Return [x, y] of the center of cell containing provided text 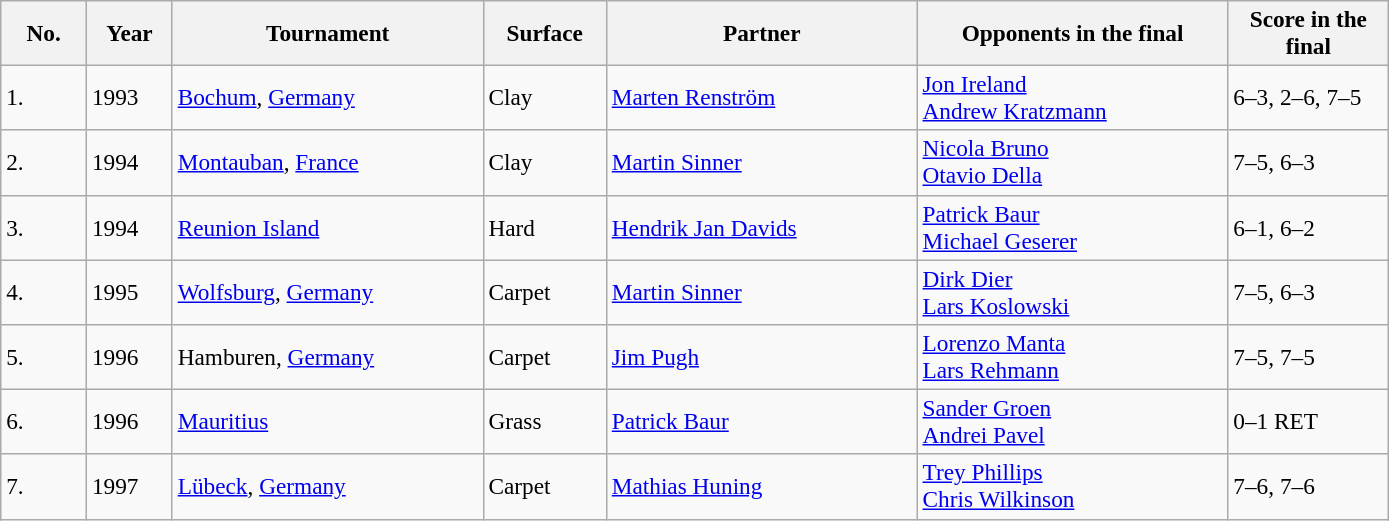
7. [44, 486]
6–1, 6–2 [1308, 228]
Montauban, France [328, 162]
7–6, 7–6 [1308, 486]
Tournament [328, 32]
1. [44, 98]
Patrick Baur Michael Geserer [1072, 228]
Reunion Island [328, 228]
6–3, 2–6, 7–5 [1308, 98]
3. [44, 228]
No. [44, 32]
1997 [130, 486]
4. [44, 292]
6. [44, 422]
Score in the final [1308, 32]
Mathias Huning [762, 486]
1995 [130, 292]
Surface [544, 32]
Dirk Dier Lars Koslowski [1072, 292]
Sander Groen Andrei Pavel [1072, 422]
Jon Ireland Andrew Kratzmann [1072, 98]
2. [44, 162]
7–5, 7–5 [1308, 356]
Nicola Bruno Otavio Della [1072, 162]
Jim Pugh [762, 356]
Grass [544, 422]
Wolfsburg, Germany [328, 292]
5. [44, 356]
1993 [130, 98]
Marten Renström [762, 98]
Patrick Baur [762, 422]
Trey Phillips Chris Wilkinson [1072, 486]
Opponents in the final [1072, 32]
Hamburen, Germany [328, 356]
Lorenzo Manta Lars Rehmann [1072, 356]
Bochum, Germany [328, 98]
Hard [544, 228]
Partner [762, 32]
0–1 RET [1308, 422]
Year [130, 32]
Mauritius [328, 422]
Lübeck, Germany [328, 486]
Hendrik Jan Davids [762, 228]
